Pinpoint the cell where the given text exists, returning its (x, y) midpoint coordinate. 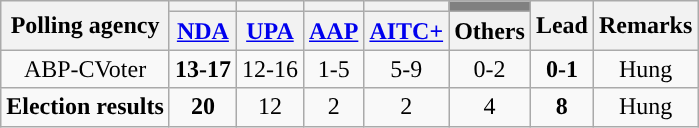
13-17 (202, 69)
1-5 (333, 69)
12 (270, 107)
UPA (270, 31)
12-16 (270, 69)
20 (202, 107)
NDA (202, 31)
AAP (333, 31)
Others (490, 31)
Remarks (645, 26)
5-9 (406, 69)
0-1 (562, 69)
0-2 (490, 69)
8 (562, 107)
Polling agency (86, 26)
Election results (86, 107)
AITC+ (406, 31)
4 (490, 107)
Lead (562, 26)
ABP-CVoter (86, 69)
